Find where the given text appears and provide that cell's center as [X, Y] coordinate. 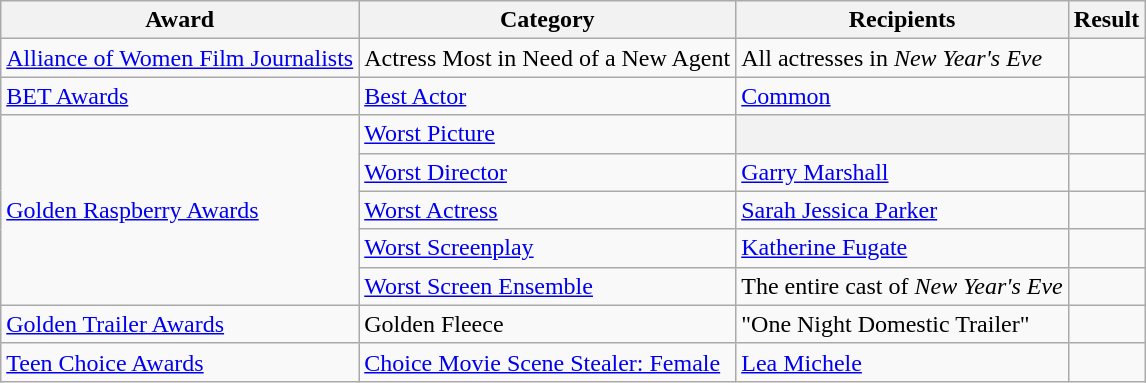
"One Night Domestic Trailer" [902, 324]
Choice Movie Scene Stealer: Female [548, 362]
Recipients [902, 20]
BET Awards [180, 96]
Worst Screenplay [548, 248]
Golden Fleece [548, 324]
Award [180, 20]
Worst Actress [548, 210]
Golden Raspberry Awards [180, 210]
Golden Trailer Awards [180, 324]
Katherine Fugate [902, 248]
Worst Director [548, 172]
Best Actor [548, 96]
Sarah Jessica Parker [902, 210]
Category [548, 20]
The entire cast of New Year's Eve [902, 286]
Result [1106, 20]
Lea Michele [902, 362]
Actress Most in Need of a New Agent [548, 58]
All actresses in New Year's Eve [902, 58]
Garry Marshall [902, 172]
Teen Choice Awards [180, 362]
Worst Screen Ensemble [548, 286]
Common [902, 96]
Worst Picture [548, 134]
Alliance of Women Film Journalists [180, 58]
